Detect which cell encompasses the target text, then output its [X, Y] center coordinate. 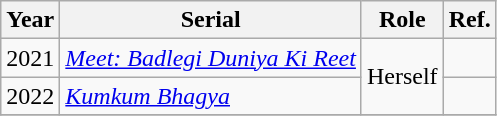
2021 [30, 58]
Role [402, 20]
Year [30, 20]
Ref. [470, 20]
Meet: Badlegi Duniya Ki Reet [211, 58]
2022 [30, 96]
Herself [402, 77]
Kumkum Bhagya [211, 96]
Serial [211, 20]
